Identify which cell holds the provided text, then report its (x, y) central coordinate. 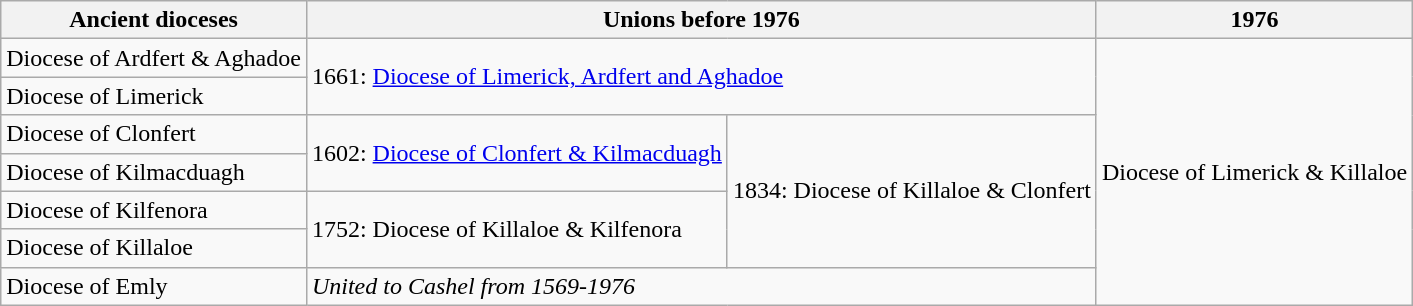
Diocese of Limerick & Killaloe (1254, 172)
1602: Diocese of Clonfert & Kilmacduagh (516, 153)
United to Cashel from 1569-1976 (701, 286)
1752: Diocese of Killaloe & Kilfenora (516, 229)
1976 (1254, 20)
Diocese of Clonfert (154, 134)
Diocese of Killaloe (154, 248)
1661: Diocese of Limerick, Ardfert and Aghadoe (701, 77)
1834: Diocese of Killaloe & Clonfert (912, 191)
Diocese of Ardfert & Aghadoe (154, 58)
Diocese of Kilfenora (154, 210)
Diocese of Kilmacduagh (154, 172)
Ancient dioceses (154, 20)
Diocese of Emly (154, 286)
Diocese of Limerick (154, 96)
Unions before 1976 (701, 20)
